Identify which cell holds the provided text, then report its [x, y] central coordinate. 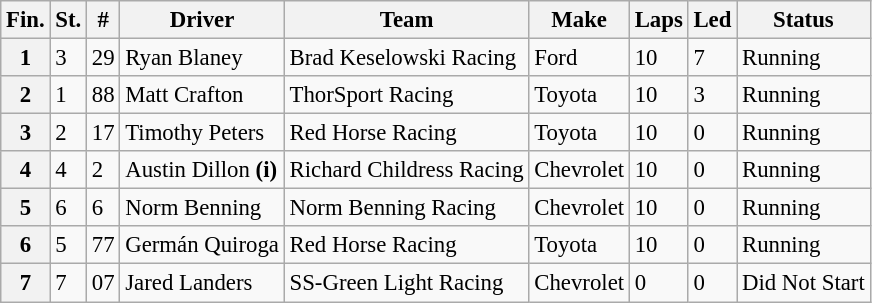
Fin. [26, 20]
17 [104, 133]
Richard Childress Racing [406, 170]
# [104, 20]
Brad Keselowski Racing [406, 58]
Timothy Peters [202, 133]
Led [712, 20]
St. [68, 20]
Jared Landers [202, 283]
Norm Benning [202, 208]
Did Not Start [804, 283]
Ryan Blaney [202, 58]
Status [804, 20]
77 [104, 245]
SS-Green Light Racing [406, 283]
Make [579, 20]
88 [104, 95]
Austin Dillon (i) [202, 170]
Germán Quiroga [202, 245]
Laps [658, 20]
Norm Benning Racing [406, 208]
Matt Crafton [202, 95]
ThorSport Racing [406, 95]
Ford [579, 58]
07 [104, 283]
Driver [202, 20]
Team [406, 20]
29 [104, 58]
